Capture the cell that displays the provided text and extract its (X, Y) central coordinate. 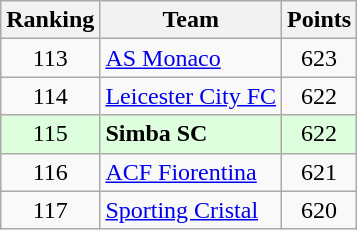
117 (50, 210)
Leicester City FC (191, 96)
116 (50, 172)
115 (50, 134)
Ranking (50, 20)
114 (50, 96)
Simba SC (191, 134)
ACF Fiorentina (191, 172)
Sporting Cristal (191, 210)
620 (320, 210)
113 (50, 58)
AS Monaco (191, 58)
621 (320, 172)
623 (320, 58)
Team (191, 20)
Points (320, 20)
